Scan for the cell matching the given text and deliver its (X, Y) coordinate at center. 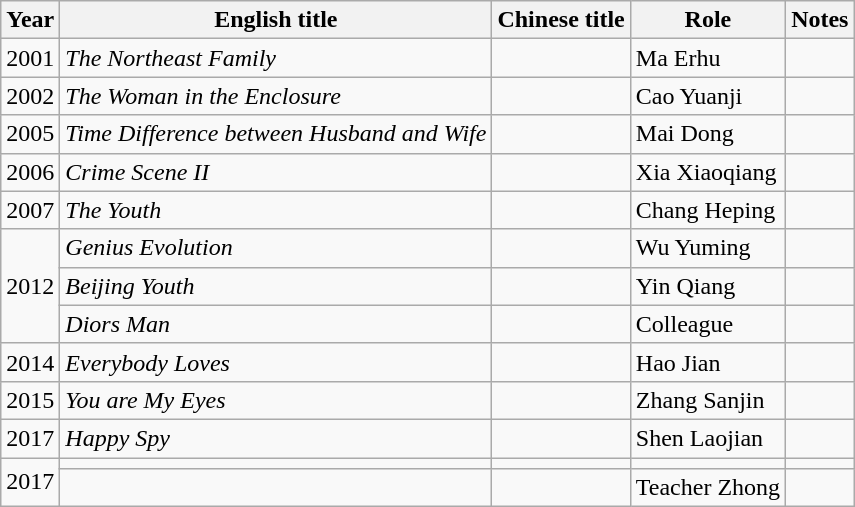
2001 (30, 58)
Diors Man (276, 324)
Colleague (708, 324)
Crime Scene II (276, 172)
Chang Heping (708, 210)
2015 (30, 400)
Happy Spy (276, 438)
Xia Xiaoqiang (708, 172)
Yin Qiang (708, 286)
Wu Yuming (708, 248)
2002 (30, 96)
The Northeast Family (276, 58)
Genius Evolution (276, 248)
Role (708, 20)
2006 (30, 172)
The Woman in the Enclosure (276, 96)
2005 (30, 134)
You are My Eyes (276, 400)
English title (276, 20)
Shen Laojian (708, 438)
The Youth (276, 210)
Ma Erhu (708, 58)
Hao Jian (708, 362)
Chinese title (561, 20)
Zhang Sanjin (708, 400)
Notes (820, 20)
2014 (30, 362)
Year (30, 20)
Mai Dong (708, 134)
Teacher Zhong (708, 488)
Beijing Youth (276, 286)
Cao Yuanji (708, 96)
2012 (30, 286)
2007 (30, 210)
Everybody Loves (276, 362)
Time Difference between Husband and Wife (276, 134)
